Detect which cell encompasses the target text, then output its [X, Y] center coordinate. 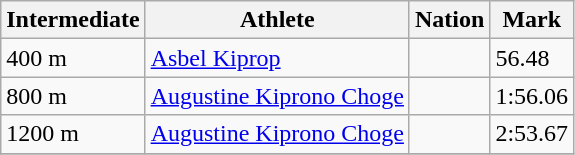
400 m [73, 58]
1200 m [73, 134]
Athlete [277, 20]
Nation [449, 20]
56.48 [532, 58]
Asbel Kiprop [277, 58]
1:56.06 [532, 96]
2:53.67 [532, 134]
Mark [532, 20]
800 m [73, 96]
Intermediate [73, 20]
